Search for the cell housing the specified text and yield its [x, y] center coordinate. 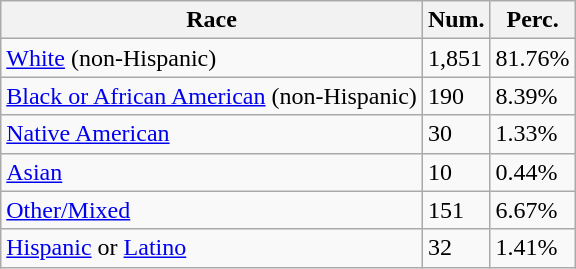
8.39% [532, 96]
1.33% [532, 134]
Race [212, 20]
6.67% [532, 210]
10 [456, 172]
Asian [212, 172]
81.76% [532, 58]
190 [456, 96]
Num. [456, 20]
Other/Mixed [212, 210]
Hispanic or Latino [212, 248]
Native American [212, 134]
Black or African American (non-Hispanic) [212, 96]
1.41% [532, 248]
30 [456, 134]
Perc. [532, 20]
1,851 [456, 58]
32 [456, 248]
White (non-Hispanic) [212, 58]
0.44% [532, 172]
151 [456, 210]
